Identify which cell holds the provided text, then report its (x, y) central coordinate. 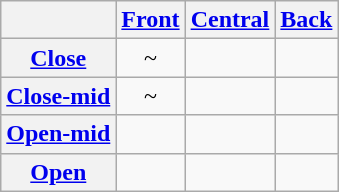
Open (58, 172)
Close-mid (58, 96)
Central (230, 20)
Open-mid (58, 134)
Close (58, 58)
Front (150, 20)
Back (306, 20)
